Search for the cell housing the specified text and yield its (X, Y) center coordinate. 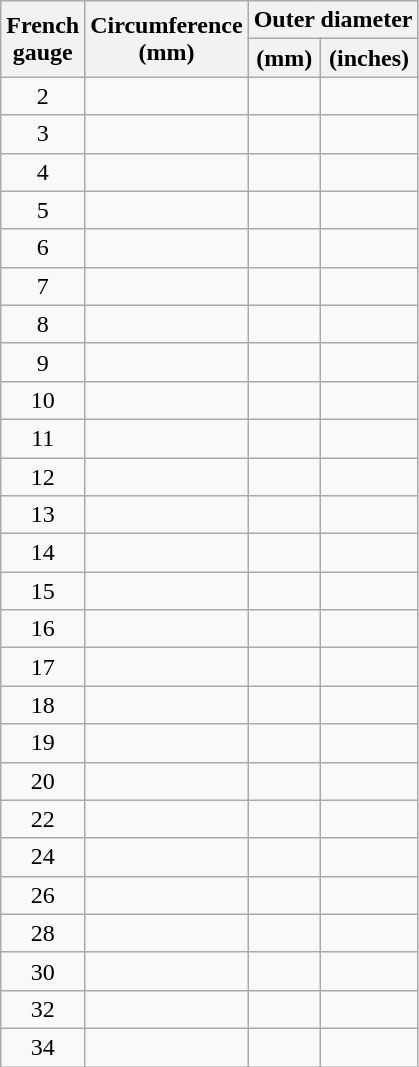
7 (43, 286)
Frenchgauge (43, 39)
18 (43, 705)
8 (43, 324)
12 (43, 477)
32 (43, 1009)
9 (43, 362)
13 (43, 515)
22 (43, 819)
14 (43, 553)
28 (43, 933)
19 (43, 743)
11 (43, 438)
15 (43, 591)
(inches) (369, 58)
5 (43, 210)
(mm) (284, 58)
4 (43, 172)
20 (43, 781)
10 (43, 400)
3 (43, 134)
26 (43, 895)
Circumference(mm) (166, 39)
16 (43, 629)
24 (43, 857)
34 (43, 1047)
2 (43, 96)
30 (43, 971)
17 (43, 667)
6 (43, 248)
Outer diameter (333, 20)
